Capture the cell that displays the provided text and extract its [X, Y] central coordinate. 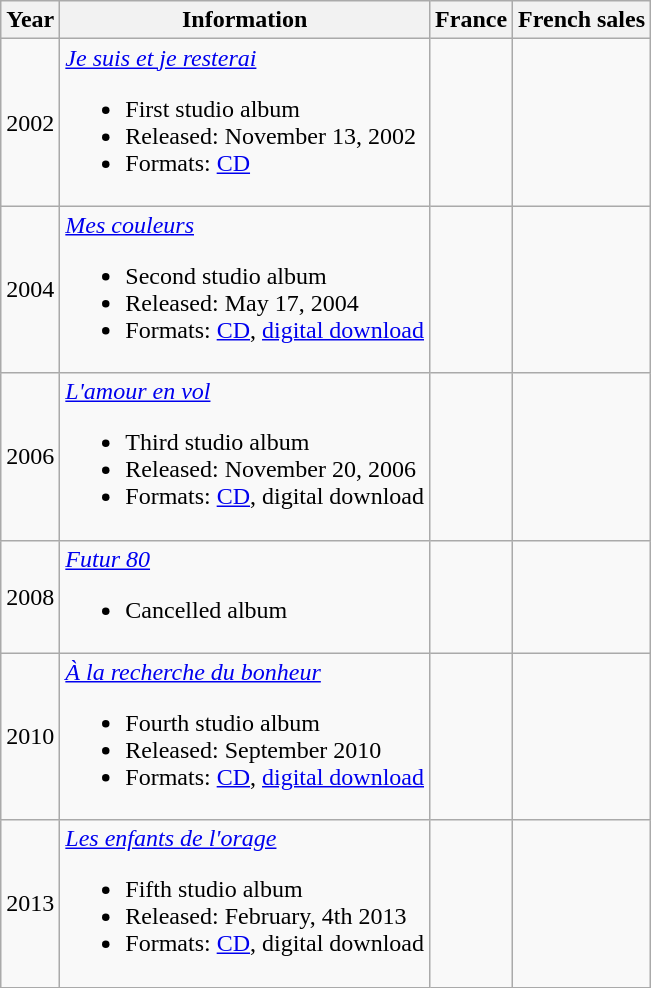
French sales [582, 20]
France [472, 20]
Mes couleursSecond studio albumReleased: May 17, 2004Formats: CD, digital download [245, 290]
2013 [30, 904]
2008 [30, 596]
Je suis et je resteraiFirst studio albumReleased: November 13, 2002Formats: CD [245, 122]
2002 [30, 122]
2006 [30, 456]
À la recherche du bonheurFourth studio albumReleased: September 2010Formats: CD, digital download [245, 736]
Information [245, 20]
Futur 80Cancelled album [245, 596]
2010 [30, 736]
Year [30, 20]
Les enfants de l'orageFifth studio albumReleased: February, 4th 2013Formats: CD, digital download [245, 904]
2004 [30, 290]
L'amour en volThird studio albumReleased: November 20, 2006Formats: CD, digital download [245, 456]
